From the cell containing the given text, extract its center point as [X, Y] coordinate. 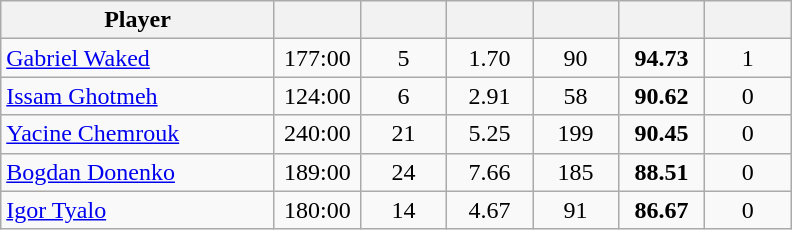
21 [403, 134]
240:00 [317, 134]
180:00 [317, 210]
94.73 [662, 58]
Igor Tyalo [138, 210]
124:00 [317, 96]
177:00 [317, 58]
24 [403, 172]
Bogdan Donenko [138, 172]
5 [403, 58]
86.67 [662, 210]
Player [138, 20]
7.66 [489, 172]
199 [575, 134]
91 [575, 210]
90.45 [662, 134]
189:00 [317, 172]
5.25 [489, 134]
4.67 [489, 210]
90 [575, 58]
58 [575, 96]
2.91 [489, 96]
1.70 [489, 58]
Gabriel Waked [138, 58]
88.51 [662, 172]
6 [403, 96]
185 [575, 172]
1 [748, 58]
Issam Ghotmeh [138, 96]
Yacine Chemrouk [138, 134]
90.62 [662, 96]
14 [403, 210]
